Output the (x, y) coordinate of the center of the cell containing the given text.  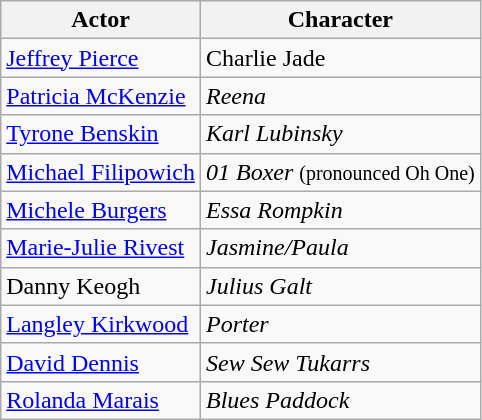
Tyrone Benskin (101, 134)
Character (340, 20)
Blues Paddock (340, 400)
Charlie Jade (340, 58)
Danny Keogh (101, 286)
Rolanda Marais (101, 400)
Jasmine/Paula (340, 248)
Reena (340, 96)
Actor (101, 20)
Langley Kirkwood (101, 324)
Marie-Julie Rivest (101, 248)
Karl Lubinsky (340, 134)
David Dennis (101, 362)
Julius Galt (340, 286)
Porter (340, 324)
Sew Sew Tukarrs (340, 362)
Patricia McKenzie (101, 96)
Michele Burgers (101, 210)
01 Boxer (pronounced Oh One) (340, 172)
Michael Filipowich (101, 172)
Essa Rompkin (340, 210)
Jeffrey Pierce (101, 58)
